From the cell containing the given text, extract its center point as [x, y] coordinate. 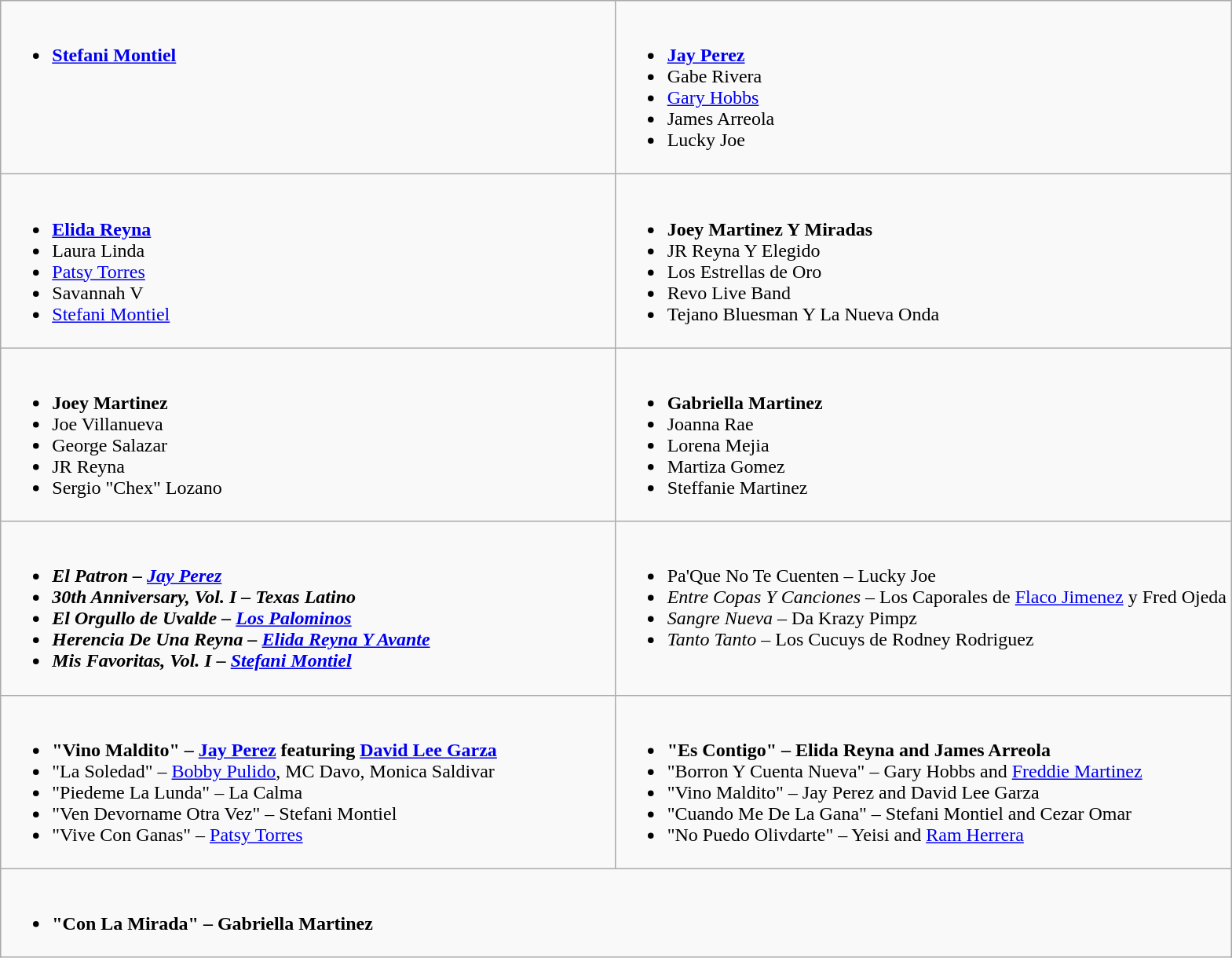
Stefani Montiel [308, 88]
Joey Martinez Y MiradasJR Reyna Y ElegidoLos Estrellas de OroRevo Live BandTejano Bluesman Y La Nueva Onda [923, 261]
"Con La Mirada" – Gabriella Martinez [616, 912]
Jay PerezGabe RiveraGary HobbsJames ArreolaLucky Joe [923, 88]
Joey MartinezJoe VillanuevaGeorge SalazarJR ReynaSergio "Chex" Lozano [308, 435]
Elida ReynaLaura LindaPatsy TorresSavannah VStefani Montiel [308, 261]
Gabriella MartinezJoanna RaeLorena MejiaMartiza GomezSteffanie Martinez [923, 435]
